Return [x, y] of the center of cell containing provided text 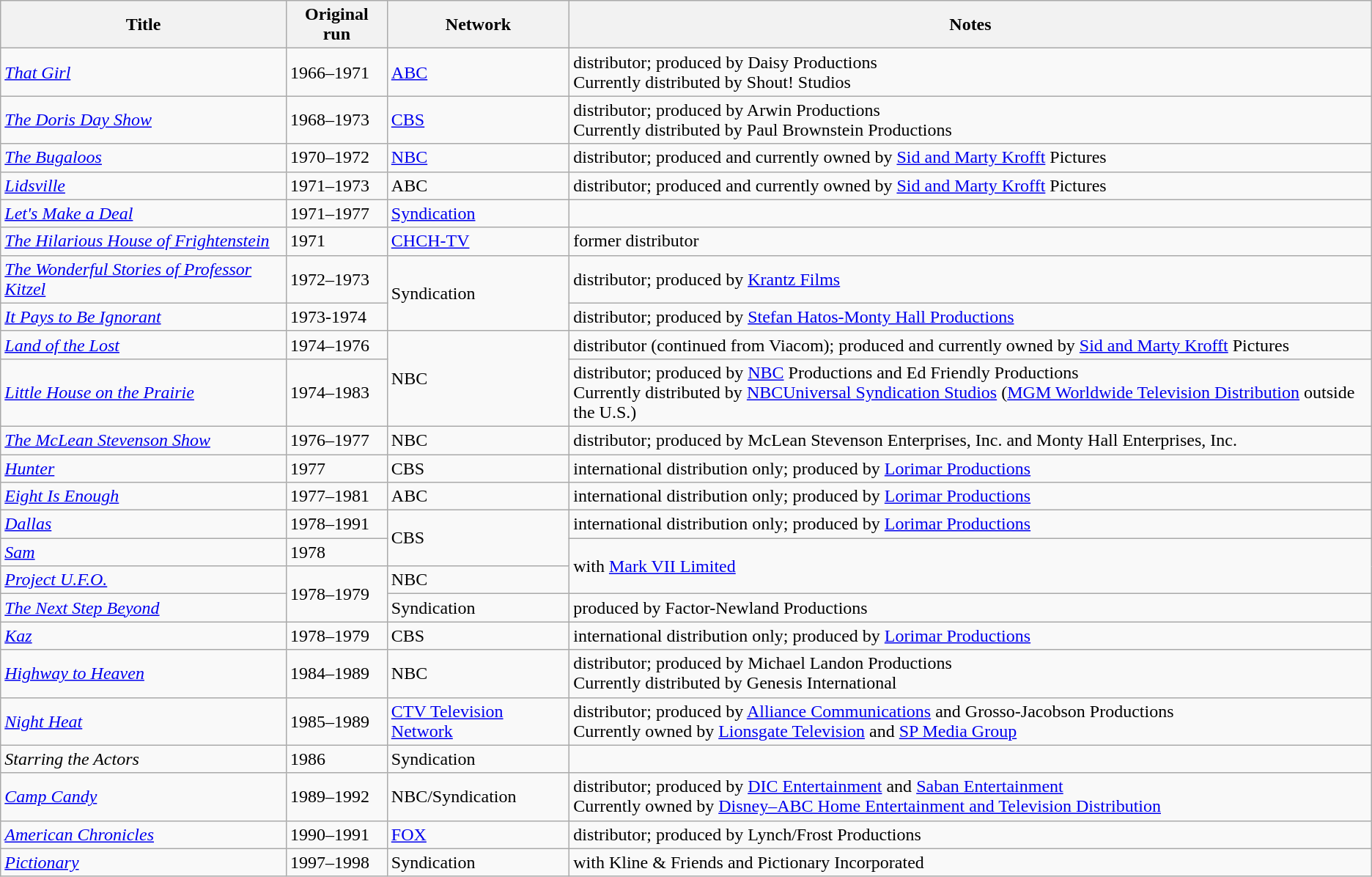
distributor (continued from Viacom); produced and currently owned by Sid and Marty Krofft Pictures [970, 345]
distributor; produced by Michael Landon ProductionsCurrently distributed by Genesis International [970, 673]
Sam [144, 552]
1974–1976 [336, 345]
1977 [336, 469]
Eight Is Enough [144, 496]
Little House on the Prairie [144, 392]
Camp Candy [144, 796]
distributor; produced by McLean Stevenson Enterprises, Inc. and Monty Hall Enterprises, Inc. [970, 440]
with Kline & Friends and Pictionary Incorporated [970, 862]
Lidsville [144, 186]
The Hilarious House of Frightenstein [144, 241]
distributor; produced by Krantz Films [970, 279]
1971–1973 [336, 186]
NBC/Syndication [478, 796]
1978 [336, 552]
Project U.F.O. [144, 580]
Highway to Heaven [144, 673]
The McLean Stevenson Show [144, 440]
Starring the Actors [144, 759]
Pictionary [144, 862]
former distributor [970, 241]
Land of the Lost [144, 345]
Dallas [144, 524]
1968–1973 [336, 120]
1971 [336, 241]
1973-1974 [336, 317]
American Chronicles [144, 834]
Night Heat [144, 722]
Let's Make a Deal [144, 213]
1972–1973 [336, 279]
The Bugaloos [144, 158]
distributor; produced by Daisy ProductionsCurrently distributed by Shout! Studios [970, 72]
The Doris Day Show [144, 120]
1989–1992 [336, 796]
distributor; produced by Lynch/Frost Productions [970, 834]
1974–1983 [336, 392]
distributor; produced by Stefan Hatos-Monty Hall Productions [970, 317]
The Wonderful Stories of Professor Kitzel [144, 279]
1978–1991 [336, 524]
1966–1971 [336, 72]
1985–1989 [336, 722]
distributor; produced by DIC Entertainment and Saban EntertainmentCurrently owned by Disney–ABC Home Entertainment and Television Distribution [970, 796]
1976–1977 [336, 440]
It Pays to Be Ignorant [144, 317]
Original run [336, 25]
Title [144, 25]
Hunter [144, 469]
1997–1998 [336, 862]
Notes [970, 25]
FOX [478, 834]
That Girl [144, 72]
distributor; produced by Alliance Communications and Grosso-Jacobson ProductionsCurrently owned by Lionsgate Television and SP Media Group [970, 722]
1984–1989 [336, 673]
The Next Step Beyond [144, 608]
with Mark VII Limited [970, 566]
CHCH-TV [478, 241]
1977–1981 [336, 496]
1970–1972 [336, 158]
Kaz [144, 636]
1986 [336, 759]
produced by Factor-Newland Productions [970, 608]
1990–1991 [336, 834]
Network [478, 25]
1971–1977 [336, 213]
distributor; produced by Arwin ProductionsCurrently distributed by Paul Brownstein Productions [970, 120]
CTV Television Network [478, 722]
